Detect which cell encompasses the target text, then output its [x, y] center coordinate. 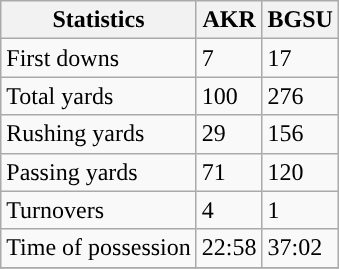
Statistics [99, 20]
17 [300, 58]
29 [229, 134]
71 [229, 172]
Passing yards [99, 172]
156 [300, 134]
276 [300, 96]
7 [229, 58]
37:02 [300, 248]
4 [229, 210]
Turnovers [99, 210]
Total yards [99, 96]
22:58 [229, 248]
BGSU [300, 20]
Time of possession [99, 248]
First downs [99, 58]
Rushing yards [99, 134]
AKR [229, 20]
120 [300, 172]
100 [229, 96]
1 [300, 210]
